Search for the cell housing the specified text and yield its (X, Y) center coordinate. 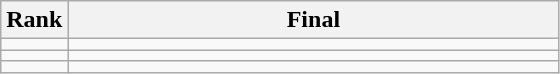
Rank (34, 20)
Final (314, 20)
